For the text-containing cell, return its midpoint in [x, y] coordinate format. 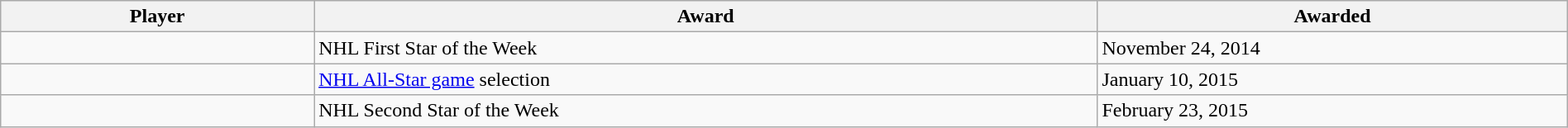
Awarded [1332, 17]
NHL All-Star game selection [706, 79]
NHL Second Star of the Week [706, 111]
February 23, 2015 [1332, 111]
November 24, 2014 [1332, 48]
NHL First Star of the Week [706, 48]
Player [157, 17]
January 10, 2015 [1332, 79]
Award [706, 17]
